Locate the cell with the specified text and output its [X, Y] center coordinate. 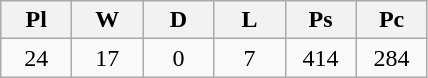
284 [392, 58]
Pl [36, 20]
Ps [320, 20]
0 [178, 58]
Pc [392, 20]
W [108, 20]
414 [320, 58]
L [250, 20]
7 [250, 58]
24 [36, 58]
17 [108, 58]
D [178, 20]
